Pinpoint the cell where the given text exists, returning its [x, y] midpoint coordinate. 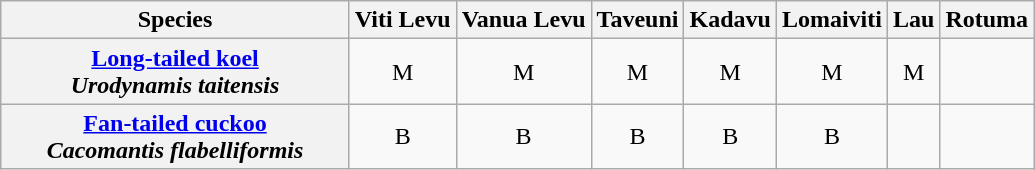
Rotuma [987, 20]
Viti Levu [402, 20]
Taveuni [638, 20]
Species [176, 20]
Vanua Levu [524, 20]
Kadavu [730, 20]
Lau [913, 20]
Lomaiviti [832, 20]
Fan-tailed cuckooCacomantis flabelliformis [176, 136]
Long-tailed koelUrodynamis taitensis [176, 72]
